Scan for the cell matching the given text and deliver its [X, Y] coordinate at center. 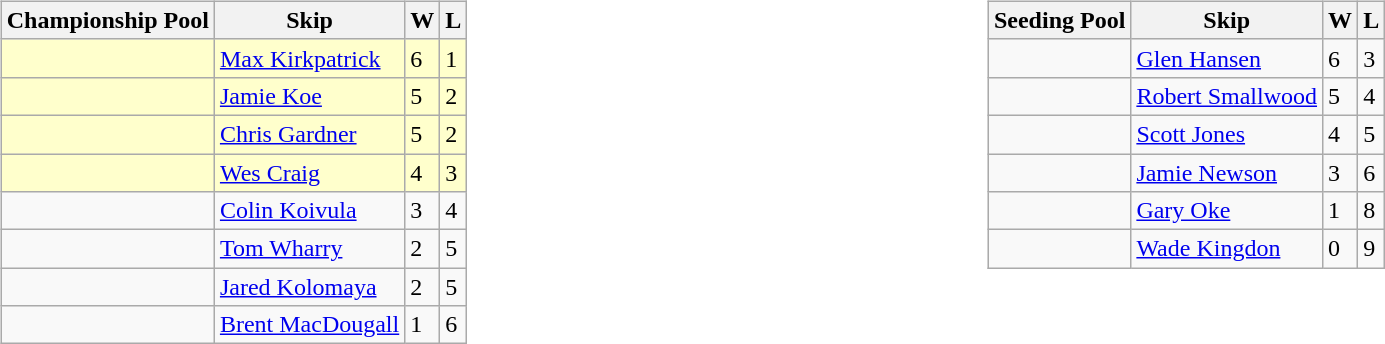
Jared Kolomaya [309, 287]
Tom Wharry [309, 249]
Wes Craig [309, 173]
Glen Hansen [1227, 58]
Max Kirkpatrick [309, 58]
Jamie Koe [309, 96]
Seeding Pool [1059, 20]
Gary Oke [1227, 211]
Scott Jones [1227, 134]
9 [1372, 249]
0 [1340, 249]
Chris Gardner [309, 134]
Robert Smallwood [1227, 96]
Jamie Newson [1227, 173]
8 [1372, 211]
Wade Kingdon [1227, 249]
Colin Koivula [309, 211]
Brent MacDougall [309, 325]
Championship Pool [108, 20]
